Pinpoint the cell where the given text exists, returning its (x, y) midpoint coordinate. 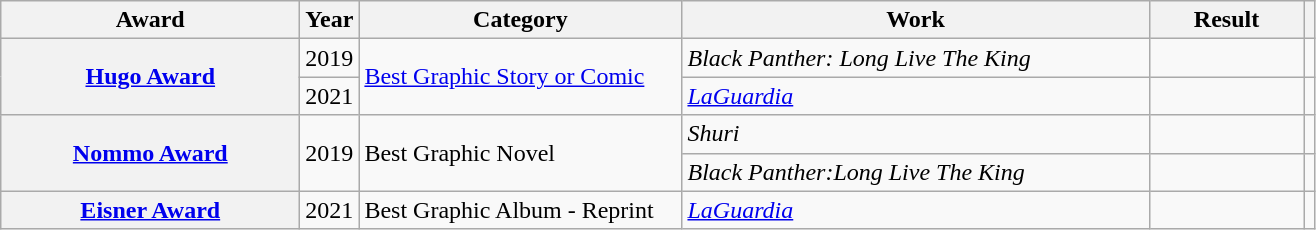
Year (330, 20)
Best Graphic Story or Comic (520, 77)
Black Panther:Long Live The King (916, 172)
Eisner Award (150, 210)
Category (520, 20)
Shuri (916, 134)
Hugo Award (150, 77)
Nommo Award (150, 153)
Award (150, 20)
Best Graphic Novel (520, 153)
Black Panther: Long Live The King (916, 58)
Result (1226, 20)
Best Graphic Album - Reprint (520, 210)
Work (916, 20)
